Return the (X, Y) coordinate for the center point of the cell that contains the specified text.  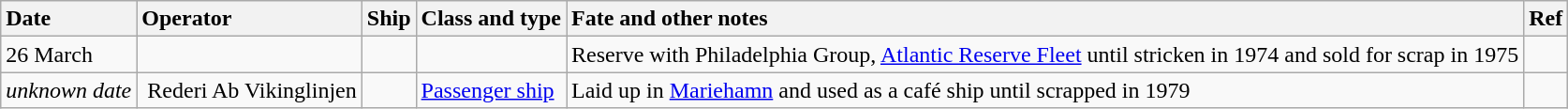
unknown date (69, 90)
Date (69, 19)
Class and type (491, 19)
26 March (69, 54)
Passenger ship (491, 90)
Ref (1546, 19)
Reserve with Philadelphia Group, Atlantic Reserve Fleet until stricken in 1974 and sold for scrap in 1975 (1044, 54)
Ship (389, 19)
Rederi Ab Vikinglinjen (249, 90)
Operator (249, 19)
Fate and other notes (1044, 19)
Laid up in Mariehamn and used as a café ship until scrapped in 1979 (1044, 90)
